Identify which cell holds the provided text, then report its [X, Y] central coordinate. 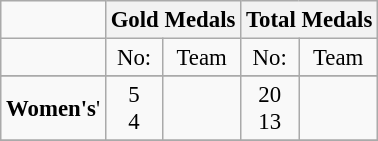
20 13 [270, 108]
Women's' [54, 108]
5 4 [134, 108]
Total Medals [310, 20]
Gold Medals [172, 20]
